Return [x, y] of the center of cell containing provided text 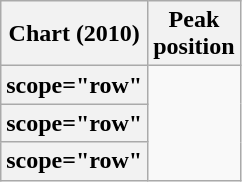
Chart (2010) [74, 34]
Peakposition [194, 34]
